Capture the cell that displays the provided text and extract its [x, y] central coordinate. 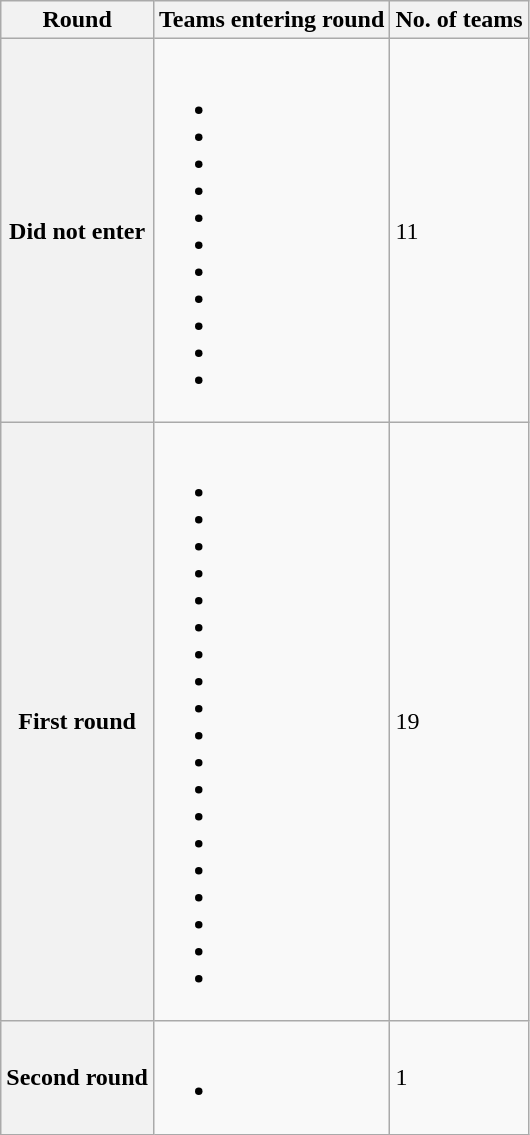
No. of teams [459, 20]
19 [459, 722]
1 [459, 1078]
Did not enter [78, 230]
11 [459, 230]
Round [78, 20]
Teams entering round [271, 20]
First round [78, 722]
Second round [78, 1078]
